Return the [X, Y] coordinate for the center point of the cell that contains the specified text.  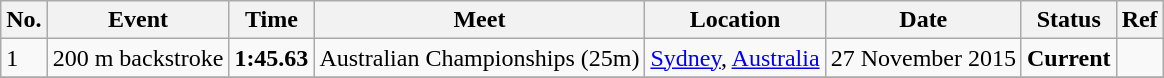
Event [138, 20]
Current [1068, 58]
Ref [1140, 20]
Australian Championships (25m) [480, 58]
Location [735, 20]
Meet [480, 20]
Date [923, 20]
No. [24, 20]
1 [24, 58]
Sydney, Australia [735, 58]
200 m backstroke [138, 58]
Status [1068, 20]
Time [272, 20]
27 November 2015 [923, 58]
1:45.63 [272, 58]
